For the text-containing cell, return its midpoint in [x, y] coordinate format. 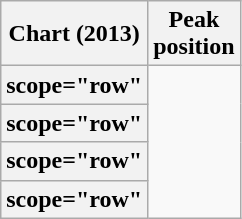
Peakposition [194, 34]
Chart (2013) [74, 34]
